Detect which cell encompasses the target text, then output its (X, Y) center coordinate. 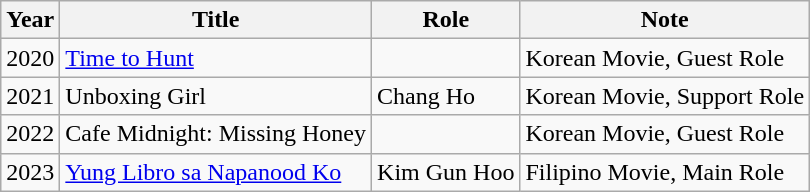
2022 (30, 134)
Kim Gun Hoo (446, 172)
Note (665, 20)
Filipino Movie, Main Role (665, 172)
Time to Hunt (216, 58)
Yung Libro sa Napanood Ko (216, 172)
2023 (30, 172)
Role (446, 20)
Title (216, 20)
Unboxing Girl (216, 96)
Year (30, 20)
Korean Movie, Support Role (665, 96)
Chang Ho (446, 96)
2021 (30, 96)
Cafe Midnight: Missing Honey (216, 134)
2020 (30, 58)
